Pinpoint the cell where the given text exists, returning its (X, Y) midpoint coordinate. 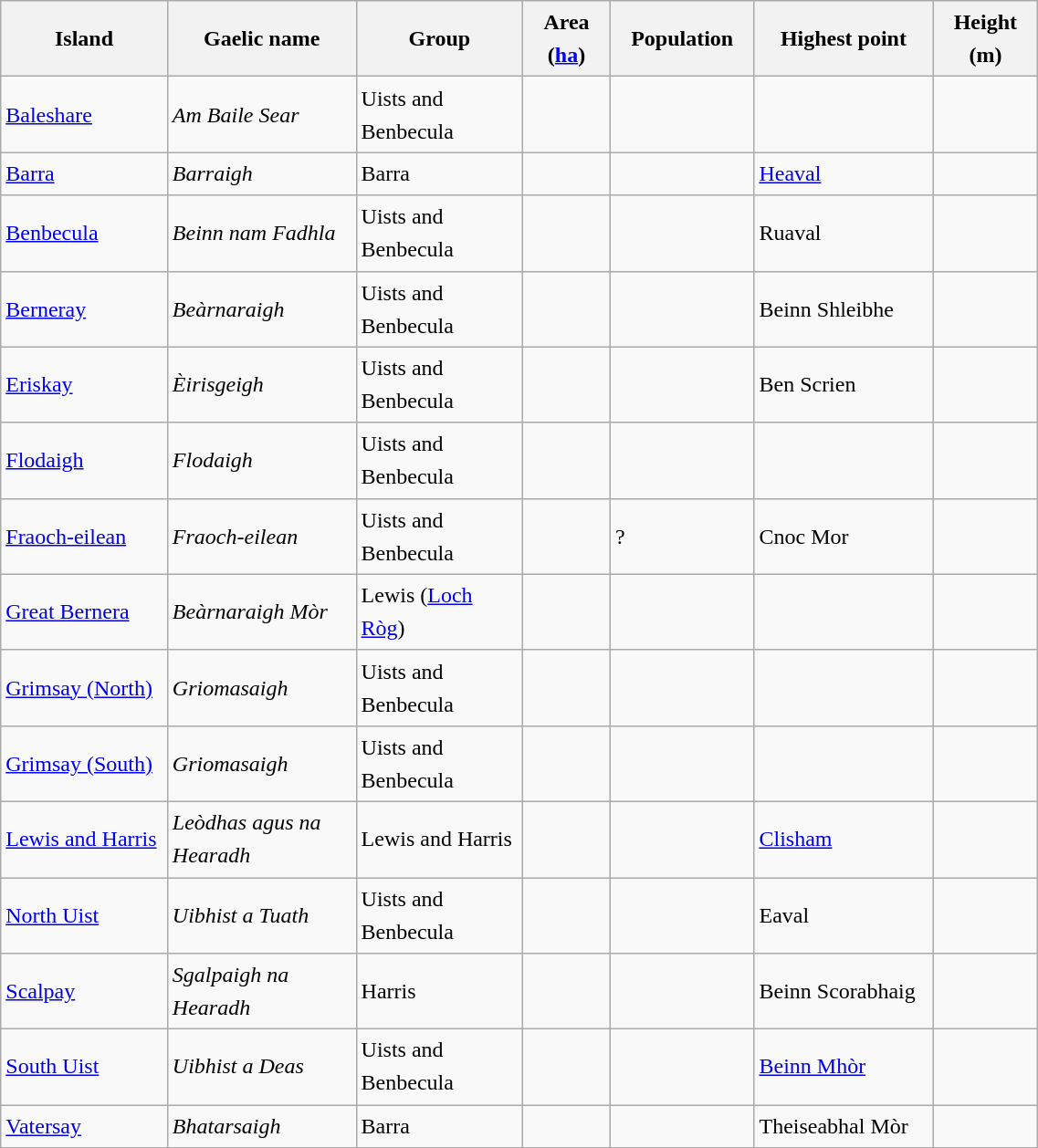
Height (m) (986, 38)
Harris (440, 991)
Beinn Scorabhaig (844, 991)
Heaval (844, 173)
Sgalpaigh na Hearadh (261, 991)
Ben Scrien (844, 385)
Island (84, 38)
Beinn Shleibhe (844, 308)
Eriskay (84, 385)
Grimsay (South) (84, 763)
Ruaval (844, 234)
Eaval (844, 916)
Vatersay (84, 1126)
Bhatarsaigh (261, 1126)
Theiseabhal Mòr (844, 1126)
Great Bernera (84, 611)
Grimsay (North) (84, 688)
Berneray (84, 308)
South Uist (84, 1068)
Highest point (844, 38)
Baleshare (84, 115)
Uibhist a Tuath (261, 916)
Gaelic name (261, 38)
Clisham (844, 840)
? (682, 537)
North Uist (84, 916)
Beàrnaraigh (261, 308)
Scalpay (84, 991)
Beinn nam Fadhla (261, 234)
Lewis (Loch Ròg) (440, 611)
Beinn Mhòr (844, 1068)
Benbecula (84, 234)
Group (440, 38)
Am Baile Sear (261, 115)
Population (682, 38)
Cnoc Mor (844, 537)
Beàrnaraigh Mòr (261, 611)
Area (ha) (567, 38)
Leòdhas agus na Hearadh (261, 840)
Uibhist a Deas (261, 1068)
Barraigh (261, 173)
Èirisgeigh (261, 385)
